From the cell containing the given text, extract its center point as (X, Y) coordinate. 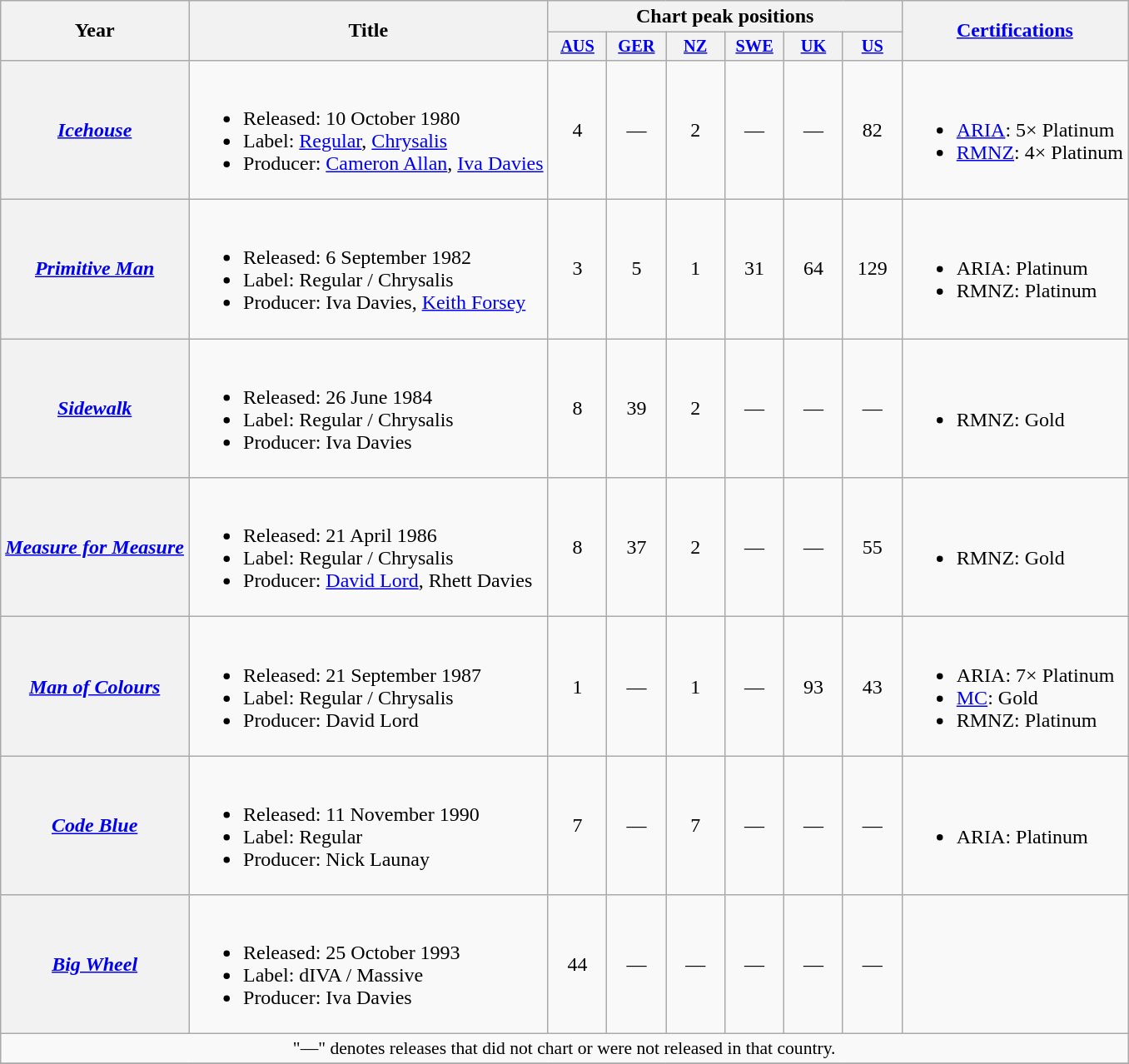
Chart peak positions (724, 17)
Code Blue (95, 826)
AUS (578, 47)
Title (368, 31)
39 (636, 408)
Released: 26 June 1984Label: Regular / ChrysalisProducer: Iva Davies (368, 408)
55 (873, 548)
ARIA: 5× PlatinumRMNZ: 4× Platinum (1014, 130)
43 (873, 686)
ARIA: PlatinumRMNZ: Platinum (1014, 270)
Released: 6 September 1982Label: Regular / ChrysalisProducer: Iva Davies, Keith Forsey (368, 270)
Year (95, 31)
Sidewalk (95, 408)
Big Wheel (95, 964)
Icehouse (95, 130)
31 (754, 270)
37 (636, 548)
Released: 25 October 1993Label: dIVA / MassiveProducer: Iva Davies (368, 964)
44 (578, 964)
Certifications (1014, 31)
Released: 21 September 1987Label: Regular / ChrysalisProducer: David Lord (368, 686)
GER (636, 47)
5 (636, 270)
3 (578, 270)
US (873, 47)
64 (814, 270)
NZ (696, 47)
Released: 10 October 1980Label: Regular, ChrysalisProducer: Cameron Allan, Iva Davies (368, 130)
129 (873, 270)
ARIA: Platinum (1014, 826)
ARIA: 7× PlatinumMC: GoldRMNZ: Platinum (1014, 686)
93 (814, 686)
UK (814, 47)
Primitive Man (95, 270)
Measure for Measure (95, 548)
4 (578, 130)
82 (873, 130)
Man of Colours (95, 686)
SWE (754, 47)
"—" denotes releases that did not chart or were not released in that country. (564, 1049)
Released: 11 November 1990Label: RegularProducer: Nick Launay (368, 826)
Released: 21 April 1986Label: Regular / ChrysalisProducer: David Lord, Rhett Davies (368, 548)
